Scan for the cell matching the given text and deliver its [x, y] coordinate at center. 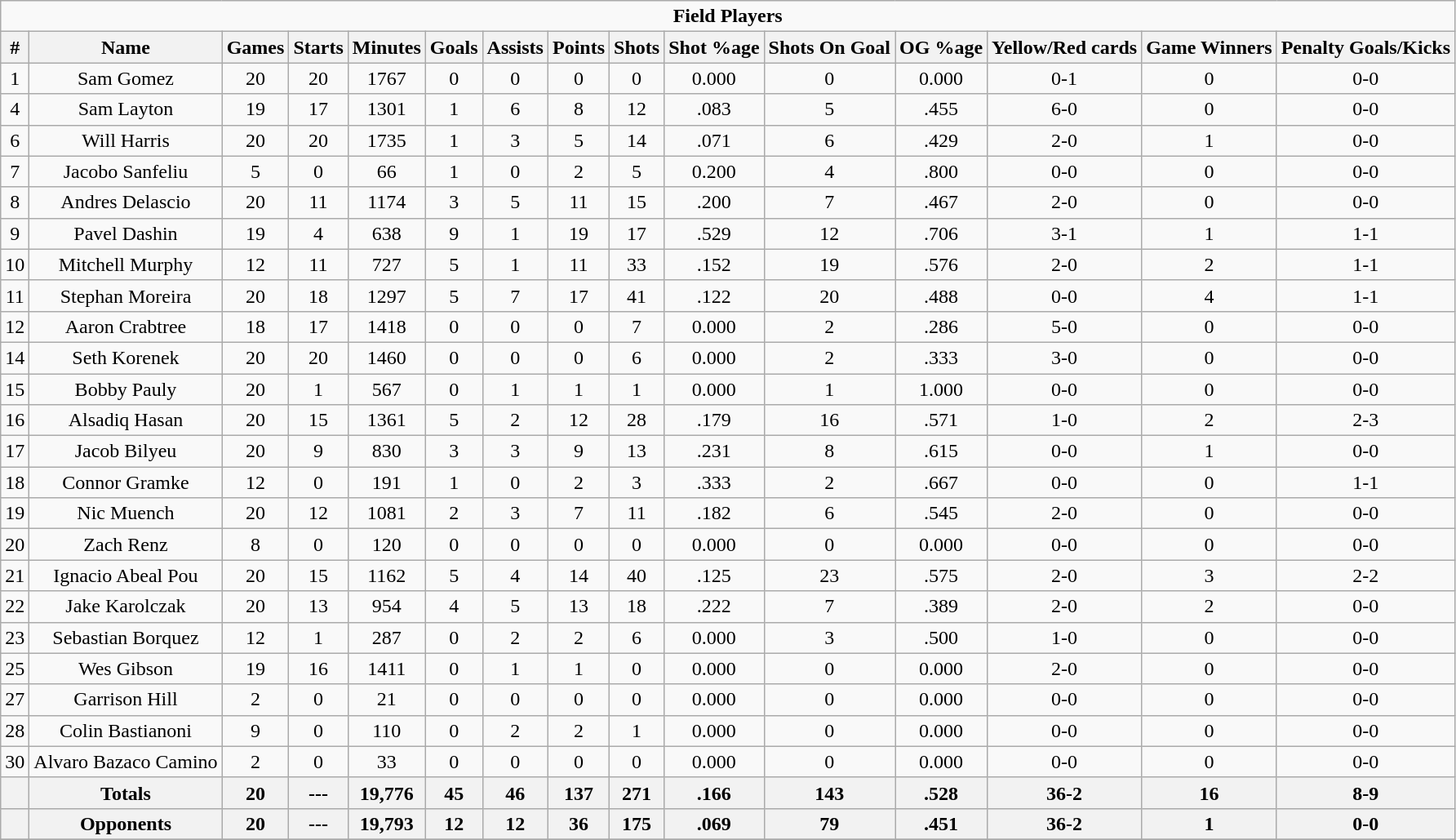
Nic Muench [126, 513]
22 [15, 607]
.488 [942, 296]
.166 [714, 793]
175 [637, 824]
1767 [387, 78]
Alsadiq Hasan [126, 420]
638 [387, 233]
.069 [714, 824]
Sebastian Borquez [126, 638]
727 [387, 264]
.286 [942, 327]
6-0 [1064, 109]
.200 [714, 202]
.071 [714, 140]
.800 [942, 171]
1174 [387, 202]
Mitchell Murphy [126, 264]
30 [15, 762]
.571 [942, 420]
Penalty Goals/Kicks [1365, 47]
Name [126, 47]
.615 [942, 451]
40 [637, 576]
1361 [387, 420]
Goals [454, 47]
2-2 [1365, 576]
Colin Bastianoni [126, 731]
271 [637, 793]
Wes Gibson [126, 669]
Jacob Bilyeu [126, 451]
46 [515, 793]
0.200 [714, 171]
19,776 [387, 793]
1301 [387, 109]
.528 [942, 793]
.182 [714, 513]
Stephan Moreira [126, 296]
.500 [942, 638]
0-1 [1064, 78]
Shot %age [714, 47]
830 [387, 451]
Ignacio Abeal Pou [126, 576]
287 [387, 638]
10 [15, 264]
Sam Layton [126, 109]
1418 [387, 327]
.389 [942, 607]
.451 [942, 824]
Points [578, 47]
Zach Renz [126, 544]
.231 [714, 451]
36 [578, 824]
1411 [387, 669]
8-9 [1365, 793]
2-3 [1365, 420]
191 [387, 482]
Pavel Dashin [126, 233]
Garrison Hill [126, 700]
954 [387, 607]
Connor Gramke [126, 482]
.575 [942, 576]
Opponents [126, 824]
1.000 [942, 389]
45 [454, 793]
Sam Gomez [126, 78]
1735 [387, 140]
Seth Korenek [126, 358]
120 [387, 544]
Starts [318, 47]
143 [829, 793]
Game Winners [1210, 47]
3-0 [1064, 358]
27 [15, 700]
.429 [942, 140]
66 [387, 171]
1460 [387, 358]
Shots [637, 47]
.122 [714, 296]
Andres Delascio [126, 202]
Shots On Goal [829, 47]
.222 [714, 607]
Jake Karolczak [126, 607]
.667 [942, 482]
.529 [714, 233]
Minutes [387, 47]
.576 [942, 264]
79 [829, 824]
1081 [387, 513]
Jacobo Sanfeliu [126, 171]
1162 [387, 576]
137 [578, 793]
.706 [942, 233]
Totals [126, 793]
19,793 [387, 824]
.083 [714, 109]
Will Harris [126, 140]
Assists [515, 47]
OG %age [942, 47]
# [15, 47]
5-0 [1064, 327]
.179 [714, 420]
.467 [942, 202]
Field Players [728, 16]
.152 [714, 264]
.125 [714, 576]
3-1 [1064, 233]
Aaron Crabtree [126, 327]
.455 [942, 109]
1297 [387, 296]
110 [387, 731]
Yellow/Red cards [1064, 47]
567 [387, 389]
.545 [942, 513]
Games [255, 47]
Alvaro Bazaco Camino [126, 762]
41 [637, 296]
25 [15, 669]
Bobby Pauly [126, 389]
